Extract the [x, y] coordinate from the center of the cell holding the provided text.  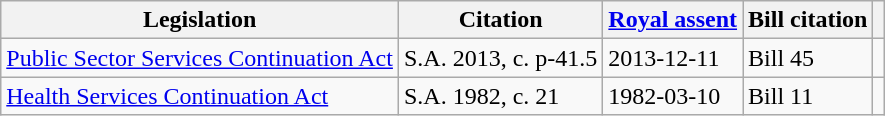
Bill 45 [808, 58]
Public Sector Services Continuation Act [200, 58]
Bill citation [808, 20]
Legislation [200, 20]
Bill 11 [808, 96]
S.A. 2013, c. p-41.5 [500, 58]
1982-03-10 [673, 96]
Citation [500, 20]
Royal assent [673, 20]
Health Services Continuation Act [200, 96]
S.A. 1982, c. 21 [500, 96]
2013-12-11 [673, 58]
